Output the (X, Y) coordinate of the center of the cell containing the given text.  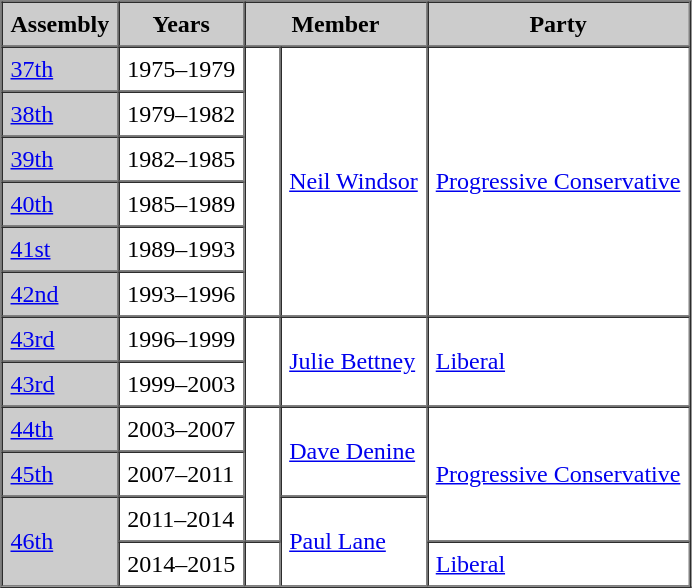
2003–2007 (181, 428)
1985–1989 (181, 204)
Dave Denine (354, 451)
45th (60, 474)
2007–2011 (181, 474)
Neil Windsor (354, 181)
44th (60, 428)
1982–1985 (181, 158)
Paul Lane (354, 541)
39th (60, 158)
1975–1979 (181, 68)
Assembly (60, 24)
1979–1982 (181, 114)
1996–1999 (181, 338)
46th (60, 541)
41st (60, 248)
42nd (60, 294)
38th (60, 114)
1999–2003 (181, 384)
Member (336, 24)
Julie Bettney (354, 361)
1989–1993 (181, 248)
Years (181, 24)
40th (60, 204)
37th (60, 68)
Party (558, 24)
2011–2014 (181, 518)
1993–1996 (181, 294)
2014–2015 (181, 564)
